Locate the cell with the specified text and output its [x, y] center coordinate. 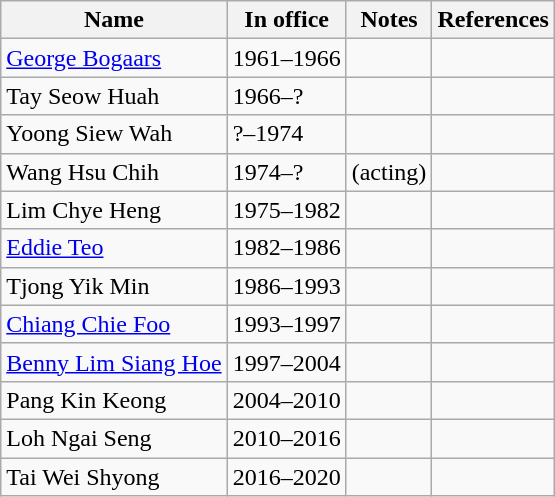
2010–2016 [286, 438]
Name [114, 20]
1961–1966 [286, 58]
Tai Wei Shyong [114, 477]
Loh Ngai Seng [114, 438]
1982–1986 [286, 248]
1975–1982 [286, 210]
Lim Chye Heng [114, 210]
Yoong Siew Wah [114, 134]
2004–2010 [286, 400]
1997–2004 [286, 362]
In office [286, 20]
Chiang Chie Foo [114, 324]
Tjong Yik Min [114, 286]
1993–1997 [286, 324]
Eddie Teo [114, 248]
Tay Seow Huah [114, 96]
Benny Lim Siang Hoe [114, 362]
George Bogaars [114, 58]
Notes [389, 20]
Wang Hsu Chih [114, 172]
1986–1993 [286, 286]
Pang Kin Keong [114, 400]
References [494, 20]
?–1974 [286, 134]
1974–? [286, 172]
1966–? [286, 96]
2016–2020 [286, 477]
(acting) [389, 172]
